Extract the [x, y] coordinate from the center of the cell holding the provided text.  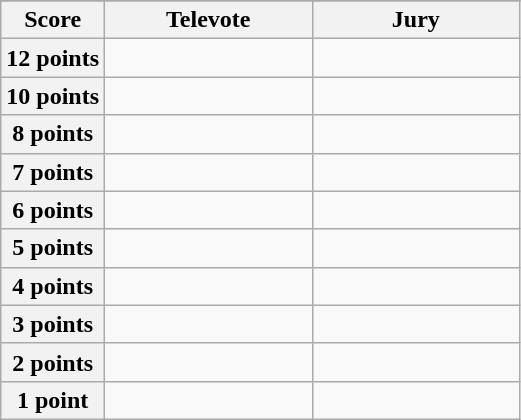
10 points [53, 96]
3 points [53, 324]
8 points [53, 134]
2 points [53, 362]
4 points [53, 286]
Jury [416, 20]
7 points [53, 172]
Score [53, 20]
5 points [53, 248]
Televote [209, 20]
6 points [53, 210]
1 point [53, 400]
12 points [53, 58]
